Detect which cell encompasses the target text, then output its [x, y] center coordinate. 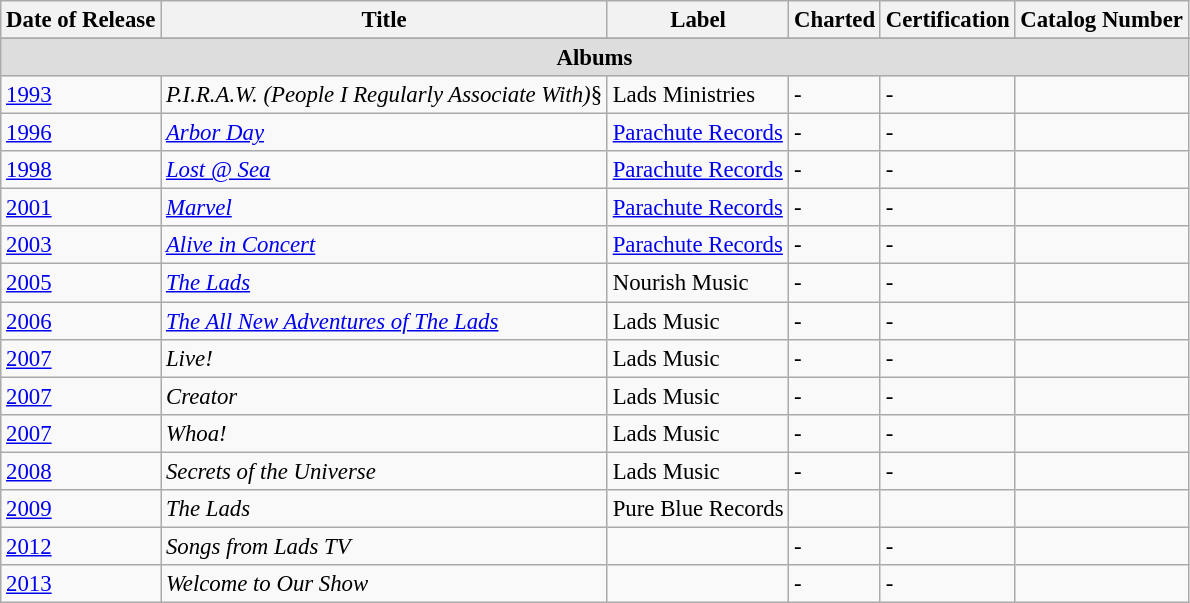
Alive in Concert [384, 245]
Certification [948, 20]
Charted [835, 20]
Lost @ Sea [384, 170]
2003 [81, 245]
1993 [81, 95]
Pure Blue Records [698, 509]
Nourish Music [698, 283]
Title [384, 20]
Secrets of the Universe [384, 471]
Catalog Number [1102, 20]
Songs from Lads TV [384, 546]
Arbor Day [384, 133]
Marvel [384, 208]
2013 [81, 584]
Creator [384, 396]
The All New Adventures of The Lads [384, 321]
Date of Release [81, 20]
Live! [384, 358]
P.I.R.A.W. (People I Regularly Associate With)§ [384, 95]
2001 [81, 208]
2008 [81, 471]
1998 [81, 170]
2006 [81, 321]
Lads Ministries [698, 95]
Albums [594, 58]
2009 [81, 509]
2005 [81, 283]
Whoa! [384, 433]
Welcome to Our Show [384, 584]
2012 [81, 546]
Label [698, 20]
1996 [81, 133]
